For the text-containing cell, return its midpoint in [x, y] coordinate format. 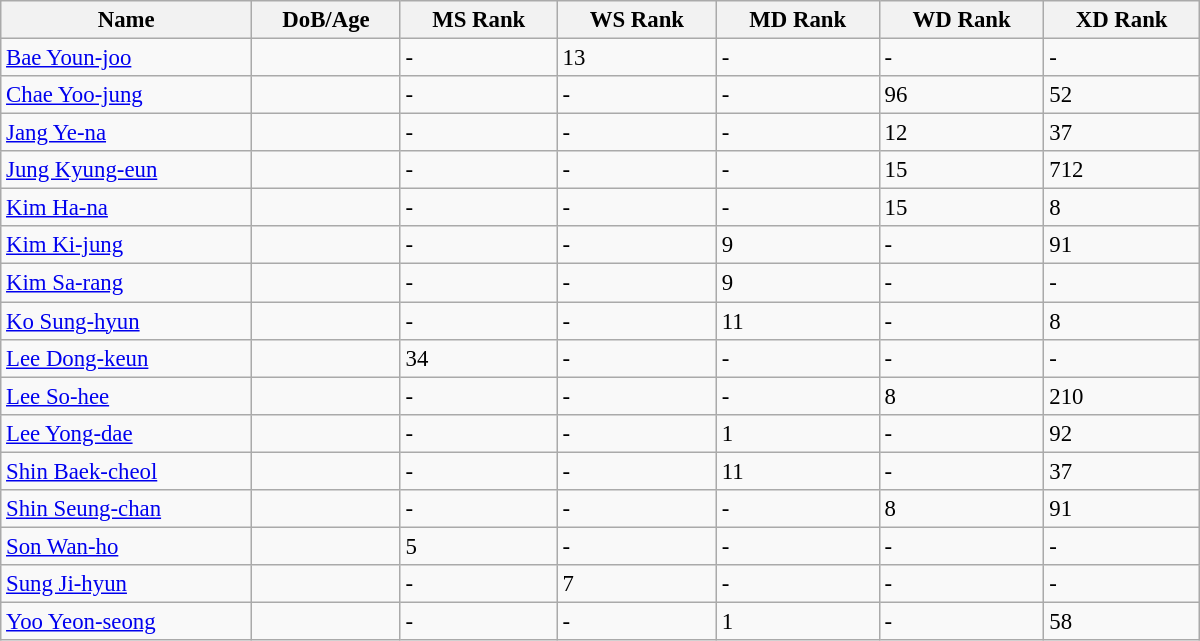
12 [962, 133]
210 [1122, 396]
Bae Youn-joo [126, 58]
Sung Ji-hyun [126, 584]
92 [1122, 433]
WD Rank [962, 20]
Kim Ha-na [126, 208]
Shin Baek-cheol [126, 471]
96 [962, 95]
Shin Seung-chan [126, 509]
WS Rank [636, 20]
Jang Ye-na [126, 133]
712 [1122, 170]
52 [1122, 95]
Jung Kyung-eun [126, 170]
7 [636, 584]
Kim Sa-rang [126, 283]
Son Wan-ho [126, 546]
Lee Yong-dae [126, 433]
XD Rank [1122, 20]
58 [1122, 621]
MD Rank [798, 20]
Chae Yoo-jung [126, 95]
Lee Dong-keun [126, 358]
Kim Ki-jung [126, 245]
5 [478, 546]
Lee So-hee [126, 396]
13 [636, 58]
DoB/Age [326, 20]
MS Rank [478, 20]
Ko Sung-hyun [126, 321]
Yoo Yeon-seong [126, 621]
Name [126, 20]
34 [478, 358]
